Detect which cell encompasses the target text, then output its [x, y] center coordinate. 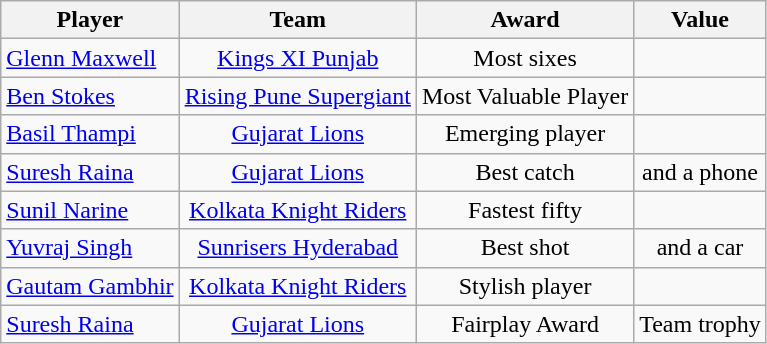
and a car [700, 248]
Fairplay Award [524, 324]
and a phone [700, 172]
Basil Thampi [90, 134]
Fastest fifty [524, 210]
Best catch [524, 172]
Sunrisers Hyderabad [298, 248]
Kings XI Punjab [298, 58]
Glenn Maxwell [90, 58]
Most sixes [524, 58]
Best shot [524, 248]
Rising Pune Supergiant [298, 96]
Player [90, 20]
Most Valuable Player [524, 96]
Team [298, 20]
Ben Stokes [90, 96]
Emerging player [524, 134]
Yuvraj Singh [90, 248]
Award [524, 20]
Value [700, 20]
Sunil Narine [90, 210]
Gautam Gambhir [90, 286]
Stylish player [524, 286]
Team trophy [700, 324]
